Provide the [X, Y] coordinate of the cell's center where the given text is located.  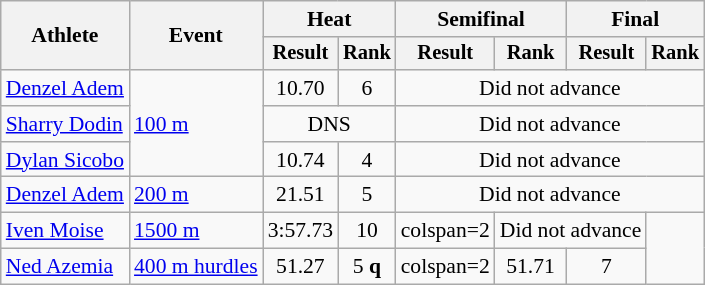
DNS [330, 124]
10.70 [300, 88]
Heat [330, 19]
5 q [367, 267]
Final [635, 19]
Dylan Sicobo [65, 160]
4 [367, 160]
Athlete [65, 36]
Event [196, 36]
7 [606, 267]
Ned Azemia [65, 267]
Sharry Dodin [65, 124]
Semifinal [482, 19]
51.27 [300, 267]
21.51 [300, 195]
51.71 [531, 267]
6 [367, 88]
400 m hurdles [196, 267]
100 m [196, 124]
10.74 [300, 160]
10 [367, 231]
1500 m [196, 231]
5 [367, 195]
3:57.73 [300, 231]
Iven Moise [65, 231]
200 m [196, 195]
